Capture the cell that displays the provided text and extract its (X, Y) central coordinate. 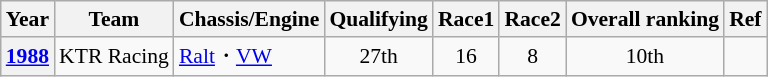
27th (378, 56)
16 (466, 56)
Ref (745, 19)
Overall ranking (645, 19)
Year (28, 19)
10th (645, 56)
Ralt・VW (249, 56)
1988 (28, 56)
Chassis/Engine (249, 19)
Race2 (532, 19)
Team (114, 19)
KTR Racing (114, 56)
8 (532, 56)
Race1 (466, 19)
Qualifying (378, 19)
